From the cell containing the given text, extract its center point as [X, Y] coordinate. 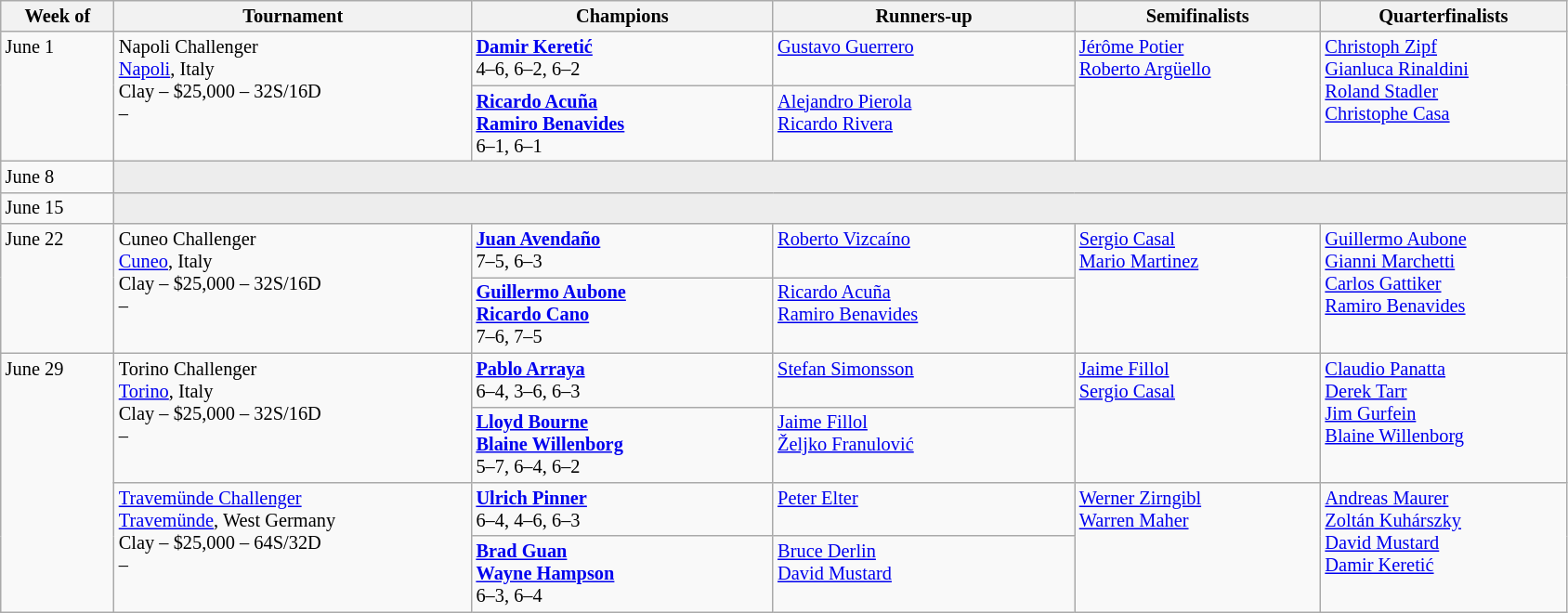
Roberto Vizcaíno [923, 251]
Gustavo Guerrero [923, 59]
Stefan Simonsson [923, 380]
Jaime Fillol Željko Franulović [923, 445]
Ulrich Pinner 6–4, 4–6, 6–3 [622, 509]
Bruce Derlin David Mustard [923, 574]
Travemünde Challenger Travemünde, West GermanyClay – $25,000 – 64S/32D – [294, 546]
Guillermo Aubone Ricardo Cano7–6, 7–5 [622, 315]
Tournament [294, 16]
Ricardo Acuña Ramiro Benavides [923, 315]
Sergio Casal Mario Martinez [1198, 288]
Juan Avendaño 7–5, 6–3 [622, 251]
June 15 [58, 208]
Brad Guan Wayne Hampson6–3, 6–4 [622, 574]
Semifinalists [1198, 16]
Claudio Panatta Derek Tarr Jim Gurfein Blaine Willenborg [1444, 418]
Jaime Fillol Sergio Casal [1198, 418]
Cuneo Challenger Cuneo, ItalyClay – $25,000 – 32S/16D – [294, 288]
June 1 [58, 97]
June 22 [58, 288]
June 29 [58, 483]
Guillermo Aubone Gianni Marchetti Carlos Gattiker Ramiro Benavides [1444, 288]
Andreas Maurer Zoltán Kuhárszky David Mustard Damir Keretić [1444, 546]
Peter Elter [923, 509]
Ricardo Acuña Ramiro Benavides6–1, 6–1 [622, 124]
June 8 [58, 176]
Jérôme Potier Roberto Argüello [1198, 97]
Alejandro Pierola Ricardo Rivera [923, 124]
Week of [58, 16]
Pablo Arraya 6–4, 3–6, 6–3 [622, 380]
Werner Zirngibl Warren Maher [1198, 546]
Champions [622, 16]
Napoli Challenger Napoli, ItalyClay – $25,000 – 32S/16D – [294, 97]
Runners-up [923, 16]
Quarterfinalists [1444, 16]
Damir Keretić 4–6, 6–2, 6–2 [622, 59]
Lloyd Bourne Blaine Willenborg5–7, 6–4, 6–2 [622, 445]
Torino Challenger Torino, ItalyClay – $25,000 – 32S/16D – [294, 418]
Christoph Zipf Gianluca Rinaldini Roland Stadler Christophe Casa [1444, 97]
